Find where the given text appears and provide that cell's center as [X, Y] coordinate. 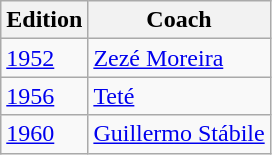
1960 [44, 134]
Zezé Moreira [179, 58]
Edition [44, 20]
1952 [44, 58]
Guillermo Stábile [179, 134]
1956 [44, 96]
Coach [179, 20]
Teté [179, 96]
